Extract the (X, Y) coordinate from the center of the cell holding the provided text.  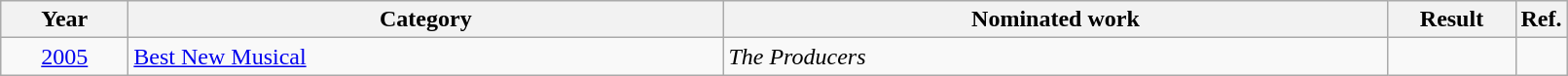
Ref. (1542, 19)
Result (1452, 19)
Nominated work (1055, 19)
Year (64, 19)
The Producers (1055, 57)
Category (426, 19)
2005 (64, 57)
Best New Musical (426, 57)
